Output the (x, y) coordinate of the center of the cell containing the given text.  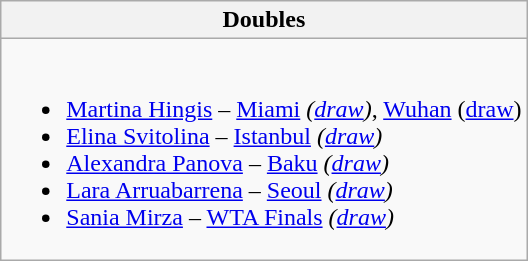
Doubles (264, 20)
